Pinpoint the cell where the given text exists, returning its (x, y) midpoint coordinate. 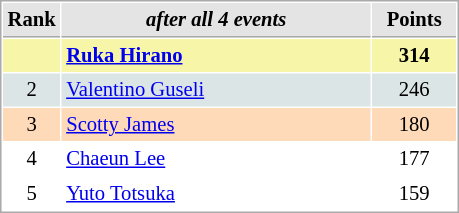
5 (32, 194)
Rank (32, 20)
3 (32, 124)
Chaeun Lee (216, 158)
Scotty James (216, 124)
177 (414, 158)
314 (414, 56)
Yuto Totsuka (216, 194)
180 (414, 124)
4 (32, 158)
246 (414, 90)
after all 4 events (216, 20)
2 (32, 90)
Valentino Guseli (216, 90)
Ruka Hirano (216, 56)
159 (414, 194)
Points (414, 20)
